Locate the cell with the specified text and output its [x, y] center coordinate. 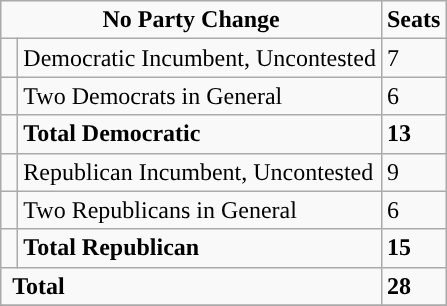
13 [413, 134]
9 [413, 172]
28 [413, 286]
Total [192, 286]
Democratic Incumbent, Uncontested [200, 58]
Seats [413, 20]
15 [413, 248]
Republican Incumbent, Uncontested [200, 172]
Two Democrats in General [200, 96]
Total Republican [200, 248]
Total Democratic [200, 134]
7 [413, 58]
Two Republicans in General [200, 210]
No Party Change [192, 20]
